Return [x, y] of the center of cell containing provided text 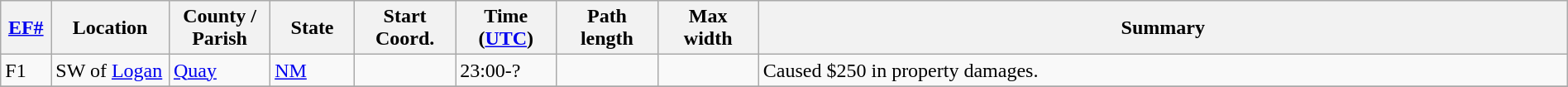
SW of Logan [111, 70]
State [313, 28]
Start Coord. [404, 28]
F1 [26, 70]
NM [313, 70]
Location [111, 28]
EF# [26, 28]
County / Parish [219, 28]
Quay [219, 70]
23:00-? [506, 70]
Caused $250 in property damages. [1163, 70]
Max width [708, 28]
Summary [1163, 28]
Path length [607, 28]
Time (UTC) [506, 28]
